Locate the cell with the specified text and output its [x, y] center coordinate. 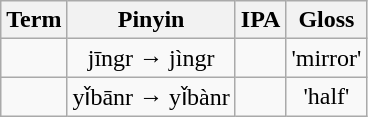
jīngr → jìngr [151, 58]
IPA [260, 20]
'mirror' [326, 58]
Term [34, 20]
yǐbānr → yǐbànr [151, 97]
Pinyin [151, 20]
Gloss [326, 20]
'half' [326, 97]
